Output the [x, y] coordinate of the center of the cell containing the given text.  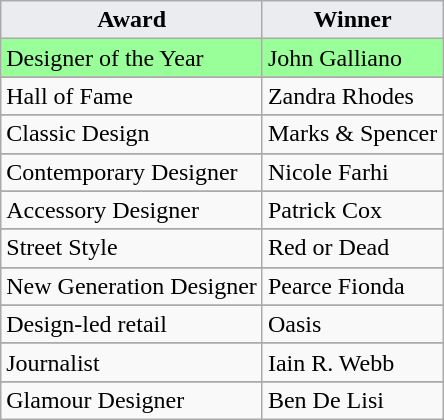
Designer of the Year [132, 58]
New Generation Designer [132, 286]
Nicole Farhi [352, 172]
Winner [352, 20]
Zandra Rhodes [352, 96]
Ben De Lisi [352, 400]
Design-led retail [132, 324]
Award [132, 20]
Patrick Cox [352, 210]
Marks & Spencer [352, 134]
Iain R. Webb [352, 362]
Journalist [132, 362]
Glamour Designer [132, 400]
John Galliano [352, 58]
Hall of Fame [132, 96]
Classic Design [132, 134]
Oasis [352, 324]
Accessory Designer [132, 210]
Pearce Fionda [352, 286]
Red or Dead [352, 248]
Contemporary Designer [132, 172]
Street Style [132, 248]
